Find where the given text appears and provide that cell's center as (X, Y) coordinate. 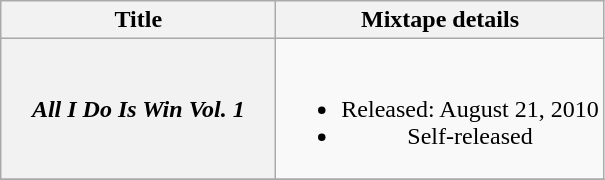
All I Do Is Win Vol. 1 (138, 109)
Title (138, 20)
Released: August 21, 2010Self-released (440, 109)
Mixtape details (440, 20)
